For the text-containing cell, return its midpoint in (X, Y) coordinate format. 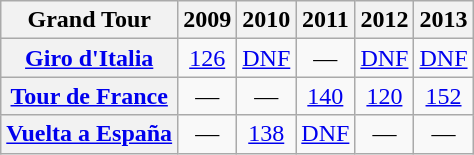
Grand Tour (90, 20)
152 (444, 96)
Tour de France (90, 96)
2012 (384, 20)
2010 (266, 20)
Giro d'Italia (90, 58)
2011 (326, 20)
138 (266, 134)
Vuelta a España (90, 134)
120 (384, 96)
2013 (444, 20)
126 (208, 58)
140 (326, 96)
2009 (208, 20)
